Locate the cell with the specified text and output its [X, Y] center coordinate. 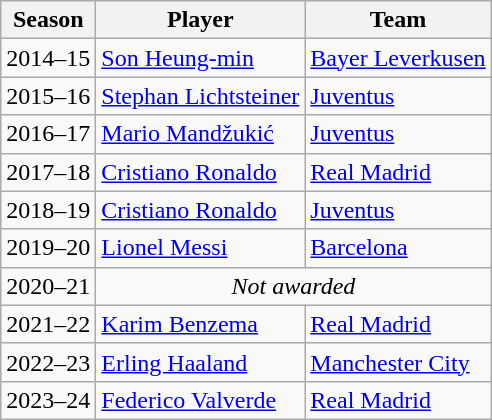
Not awarded [294, 286]
Team [398, 20]
Season [48, 20]
Federico Valverde [200, 400]
Mario Mandžukić [200, 134]
2018–19 [48, 210]
Son Heung-min [200, 58]
Manchester City [398, 362]
Karim Benzema [200, 324]
Stephan Lichtsteiner [200, 96]
Barcelona [398, 248]
Bayer Leverkusen [398, 58]
Lionel Messi [200, 248]
2023–24 [48, 400]
2021–22 [48, 324]
2017–18 [48, 172]
Erling Haaland [200, 362]
2019–20 [48, 248]
2022–23 [48, 362]
2015–16 [48, 96]
2016–17 [48, 134]
2014–15 [48, 58]
Player [200, 20]
2020–21 [48, 286]
